Pinpoint the cell where the given text exists, returning its [X, Y] midpoint coordinate. 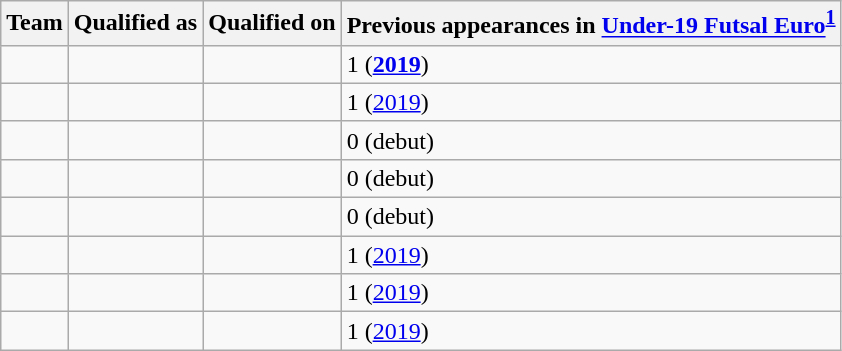
Previous appearances in Under-19 Futsal Euro1 [591, 24]
Qualified on [272, 24]
Team [35, 24]
Qualified as [135, 24]
